From the cell containing the given text, extract its center point as (x, y) coordinate. 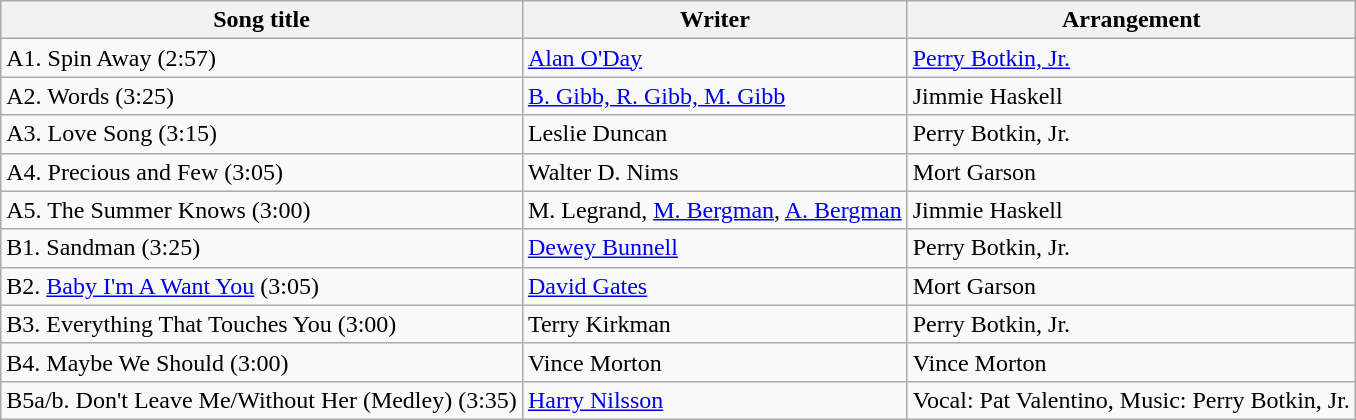
Alan O'Day (714, 58)
M. Legrand, M. Bergman, A. Bergman (714, 210)
B1. Sandman (3:25) (262, 248)
David Gates (714, 286)
Dewey Bunnell (714, 248)
B2. Baby I'm A Want You (3:05) (262, 286)
Leslie Duncan (714, 134)
B4. Maybe We Should (3:00) (262, 362)
Arrangement (1131, 20)
A3. Love Song (3:15) (262, 134)
Vocal: Pat Valentino, Music: Perry Botkin, Jr. (1131, 400)
A1. Spin Away (2:57) (262, 58)
B3. Everything That Touches You (3:00) (262, 324)
Song title (262, 20)
A2. Words (3:25) (262, 96)
B. Gibb, R. Gibb, M. Gibb (714, 96)
A5. The Summer Knows (3:00) (262, 210)
Walter D. Nims (714, 172)
Terry Kirkman (714, 324)
A4. Precious and Few (3:05) (262, 172)
B5a/b. Don't Leave Me/Without Her (Medley) (3:35) (262, 400)
Writer (714, 20)
Harry Nilsson (714, 400)
